Pinpoint the cell where the given text exists, returning its [X, Y] midpoint coordinate. 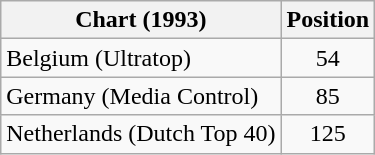
54 [328, 58]
Position [328, 20]
Chart (1993) [141, 20]
Germany (Media Control) [141, 96]
125 [328, 134]
Netherlands (Dutch Top 40) [141, 134]
Belgium (Ultratop) [141, 58]
85 [328, 96]
